Return the (X, Y) coordinate for the center point of the cell that contains the specified text.  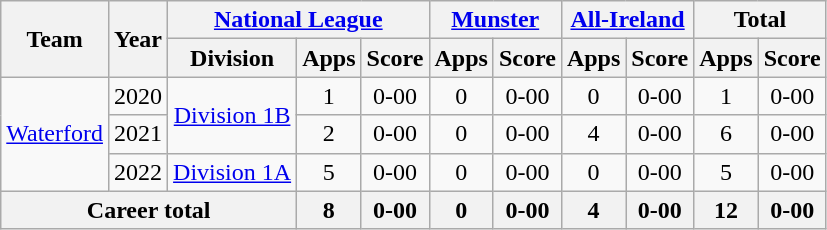
Year (138, 39)
Total (760, 20)
Career total (149, 210)
12 (726, 210)
8 (329, 210)
Waterford (55, 134)
2 (329, 134)
Division (232, 58)
2022 (138, 172)
All-Ireland (627, 20)
6 (726, 134)
Division 1A (232, 172)
2021 (138, 134)
Munster (495, 20)
2020 (138, 96)
Team (55, 39)
National League (298, 20)
Division 1B (232, 115)
